Provide the (X, Y) coordinate of the cell's center where the given text is located.  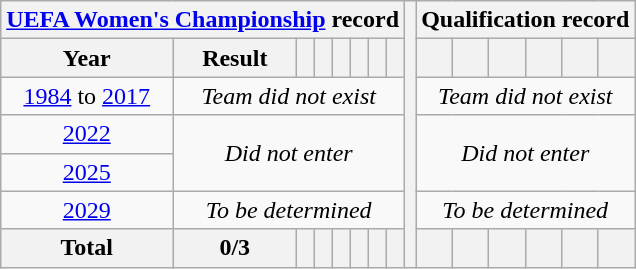
UEFA Women's Championship record (203, 20)
0/3 (235, 248)
2022 (87, 134)
Result (235, 58)
Total (87, 248)
1984 to 2017 (87, 96)
Qualification record (526, 20)
2025 (87, 172)
2029 (87, 210)
Year (87, 58)
